Return [x, y] of the center of cell containing provided text 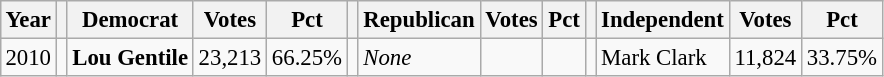
Mark Clark [662, 57]
Lou Gentile [130, 57]
66.25% [308, 57]
Republican [419, 20]
Democrat [130, 20]
Independent [662, 20]
23,213 [230, 57]
Year [28, 20]
2010 [28, 57]
11,824 [765, 57]
33.75% [842, 57]
None [419, 57]
